Extract the [x, y] coordinate from the center of the cell holding the provided text.  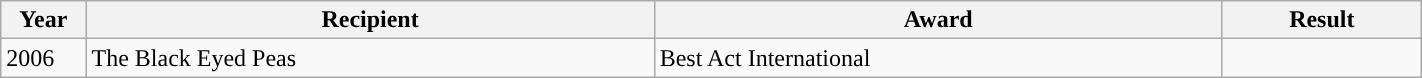
Best Act International [938, 58]
Result [1322, 20]
Recipient [370, 20]
Year [44, 20]
Award [938, 20]
2006 [44, 58]
The Black Eyed Peas [370, 58]
